Return the [x, y] coordinate for the center point of the cell that contains the specified text.  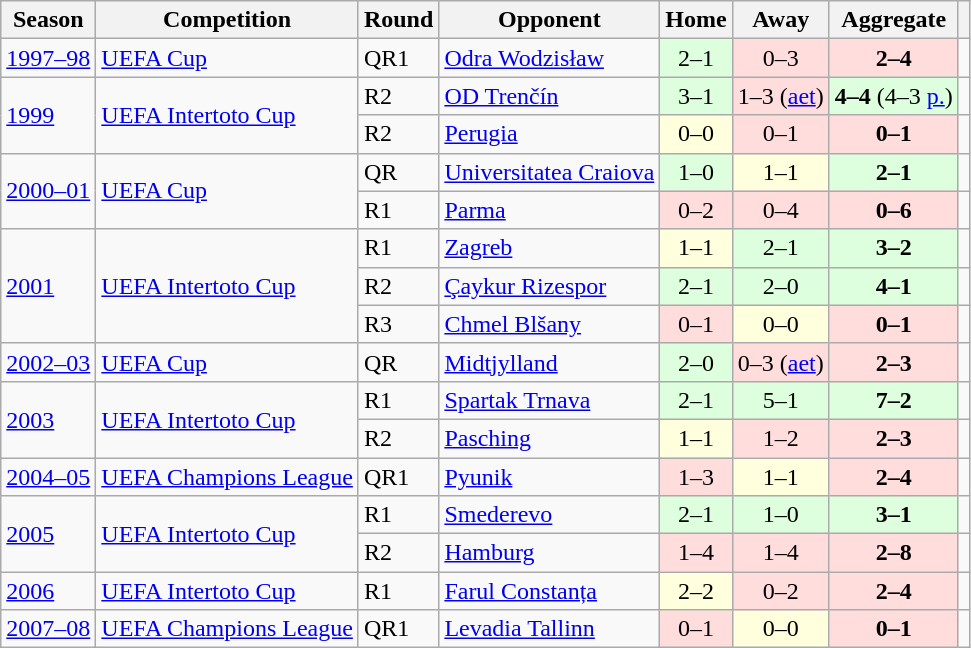
2000–01 [48, 191]
Chmel Blšany [550, 324]
1997–98 [48, 58]
0–6 [894, 210]
Away [780, 20]
1–3 (aet) [780, 96]
Competition [228, 20]
Pyunik [550, 477]
1–2 [780, 438]
Season [48, 20]
Midtjylland [550, 362]
Odra Wodzisław [550, 58]
2006 [48, 591]
R3 [398, 324]
2003 [48, 419]
5–1 [780, 400]
0–3 (aet) [780, 362]
7–2 [894, 400]
Smederevo [550, 515]
Çaykur Rizespor [550, 286]
2007–08 [48, 629]
2–2 [696, 591]
Pasching [550, 438]
Zagreb [550, 248]
Opponent [550, 20]
OD Trenčín [550, 96]
2001 [48, 286]
Hamburg [550, 553]
Perugia [550, 134]
2005 [48, 534]
Spartak Trnava [550, 400]
Aggregate [894, 20]
2002–03 [48, 362]
Parma [550, 210]
1999 [48, 115]
1–3 [696, 477]
0–4 [780, 210]
2–8 [894, 553]
4–1 [894, 286]
4–4 (4–3 p.) [894, 96]
Round [398, 20]
0–3 [780, 58]
Levadia Tallinn [550, 629]
Universitatea Craiova [550, 172]
Farul Constanța [550, 591]
3–2 [894, 248]
2004–05 [48, 477]
Home [696, 20]
